Determine the [X, Y] coordinate at the center of the cell enclosing the given text.  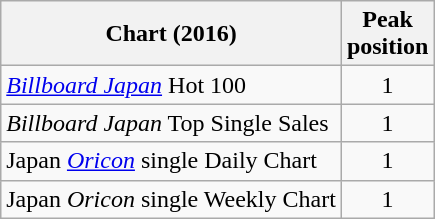
Japan Oricon single Daily Chart [172, 161]
Chart (2016) [172, 34]
Billboard Japan Hot 100 [172, 85]
Japan Oricon single Weekly Chart [172, 199]
Peakposition [387, 34]
Billboard Japan Top Single Sales [172, 123]
